Detect which cell encompasses the target text, then output its [x, y] center coordinate. 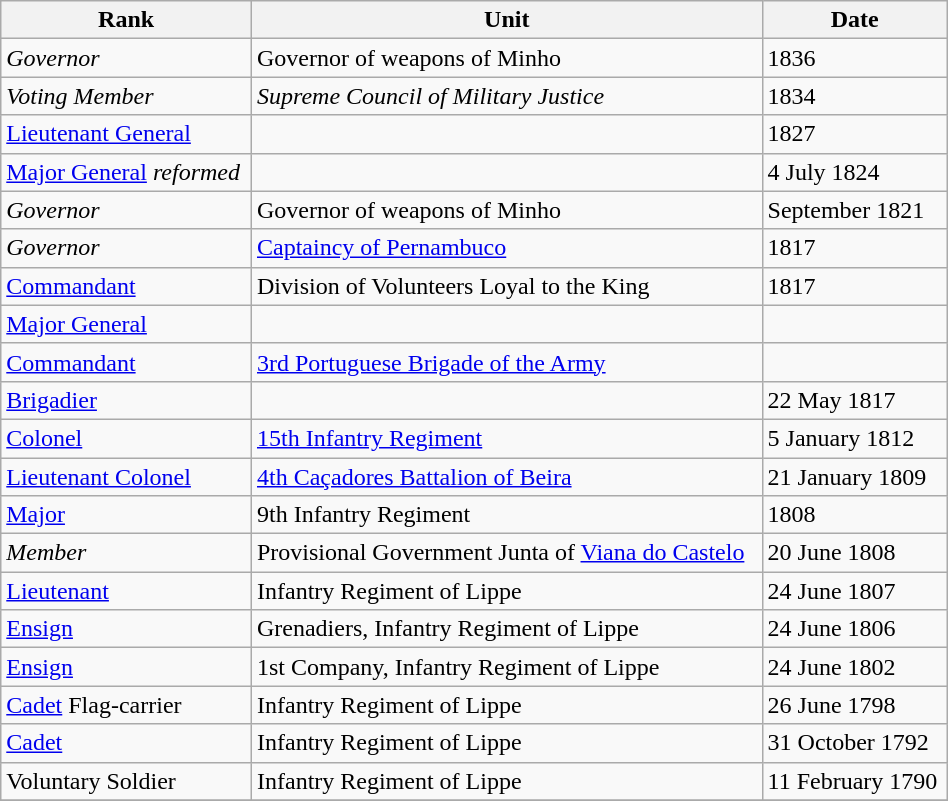
20 June 1808 [854, 553]
Provisional Government Junta of Viana do Castelo [506, 553]
1836 [854, 58]
Cadet Flag-carrier [126, 705]
9th Infantry Regiment [506, 515]
5 January 1812 [854, 438]
Voting Member [126, 96]
24 June 1802 [854, 667]
Lieutenant General [126, 134]
Member [126, 553]
1808 [854, 515]
1st Company, Infantry Regiment of Lippe [506, 667]
Lieutenant [126, 591]
Supreme Council of Military Justice [506, 96]
3rd Portuguese Brigade of the Army [506, 362]
September 1821 [854, 210]
Rank [126, 20]
Major General reformed [126, 172]
Date [854, 20]
Voluntary Soldier [126, 781]
Division of Volunteers Loyal to the King [506, 286]
Unit [506, 20]
Major [126, 515]
4th Caçadores Battalion of Beira [506, 477]
Colonel [126, 438]
Cadet [126, 743]
4 July 1824 [854, 172]
1827 [854, 134]
Captaincy of Pernambuco [506, 248]
24 June 1806 [854, 629]
26 June 1798 [854, 705]
22 May 1817 [854, 400]
1834 [854, 96]
31 October 1792 [854, 743]
Major General [126, 324]
11 February 1790 [854, 781]
24 June 1807 [854, 591]
Lieutenant Colonel [126, 477]
Grenadiers, Infantry Regiment of Lippe [506, 629]
15th Infantry Regiment [506, 438]
Brigadier [126, 400]
21 January 1809 [854, 477]
